Locate the cell with the specified text and output its (x, y) center coordinate. 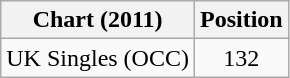
Position (241, 20)
Chart (2011) (98, 20)
132 (241, 58)
UK Singles (OCC) (98, 58)
